Scan for the cell matching the given text and deliver its [X, Y] coordinate at center. 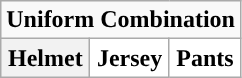
Helmet [46, 58]
Jersey [130, 58]
Uniform Combination [121, 20]
Pants [204, 58]
